Search for the cell housing the specified text and yield its [x, y] center coordinate. 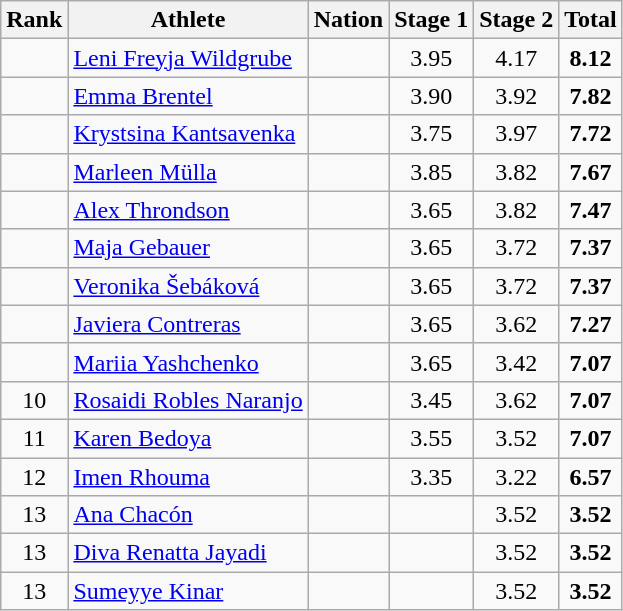
Karen Bedoya [188, 438]
7.27 [591, 324]
4.17 [516, 58]
11 [34, 438]
7.67 [591, 172]
Rosaidi Robles Naranjo [188, 400]
7.72 [591, 134]
3.97 [516, 134]
Javiera Contreras [188, 324]
Veronika Šebáková [188, 286]
Marleen Mülla [188, 172]
7.82 [591, 96]
8.12 [591, 58]
3.92 [516, 96]
Maja Gebauer [188, 248]
Rank [34, 20]
Leni Freyja Wildgrube [188, 58]
3.35 [432, 477]
3.22 [516, 477]
3.45 [432, 400]
Alex Throndson [188, 210]
Krystsina Kantsavenka [188, 134]
7.47 [591, 210]
Stage 1 [432, 20]
Mariia Yashchenko [188, 362]
3.90 [432, 96]
3.55 [432, 438]
10 [34, 400]
3.85 [432, 172]
Nation [348, 20]
Ana Chacón [188, 515]
Stage 2 [516, 20]
6.57 [591, 477]
3.42 [516, 362]
3.95 [432, 58]
Athlete [188, 20]
Sumeyye Kinar [188, 591]
12 [34, 477]
Imen Rhouma [188, 477]
Emma Brentel [188, 96]
Total [591, 20]
Diva Renatta Jayadi [188, 553]
3.75 [432, 134]
